For the text-containing cell, return its midpoint in (x, y) coordinate format. 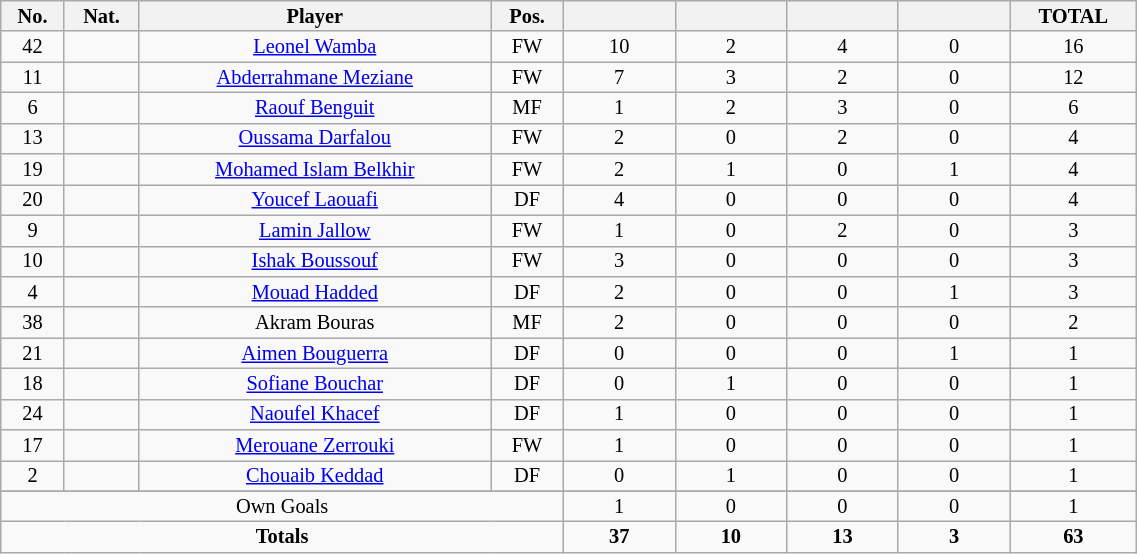
Aimen Bouguerra (315, 354)
18 (33, 384)
9 (33, 230)
Nat. (101, 16)
Pos. (528, 16)
20 (33, 200)
Naoufel Khacef (315, 414)
Mouad Hadded (315, 292)
Akram Bouras (315, 322)
Leonel Wamba (315, 46)
7 (619, 78)
No. (33, 16)
17 (33, 446)
Totals (282, 538)
Youcef Laouafi (315, 200)
16 (1074, 46)
19 (33, 170)
11 (33, 78)
42 (33, 46)
Chouaib Keddad (315, 476)
Player (315, 16)
Sofiane Bouchar (315, 384)
38 (33, 322)
Mohamed Islam Belkhir (315, 170)
12 (1074, 78)
Oussama Darfalou (315, 138)
Merouane Zerrouki (315, 446)
37 (619, 538)
24 (33, 414)
TOTAL (1074, 16)
63 (1074, 538)
Lamin Jallow (315, 230)
Ishak Boussouf (315, 262)
Raouf Benguit (315, 108)
Abderrahmane Meziane (315, 78)
21 (33, 354)
Own Goals (282, 506)
